Pinpoint the cell where the given text exists, returning its (x, y) midpoint coordinate. 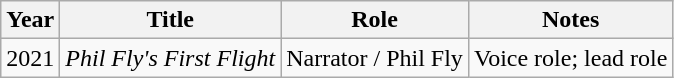
Title (170, 20)
Voice role; lead role (570, 58)
Narrator / Phil Fly (375, 58)
Notes (570, 20)
Year (30, 20)
Phil Fly's First Flight (170, 58)
2021 (30, 58)
Role (375, 20)
